Search for the cell housing the specified text and yield its (x, y) center coordinate. 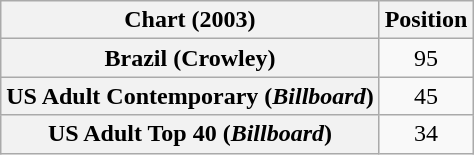
US Adult Contemporary (Billboard) (190, 96)
34 (426, 134)
45 (426, 96)
Chart (2003) (190, 20)
Position (426, 20)
95 (426, 58)
Brazil (Crowley) (190, 58)
US Adult Top 40 (Billboard) (190, 134)
